Detect which cell encompasses the target text, then output its (x, y) center coordinate. 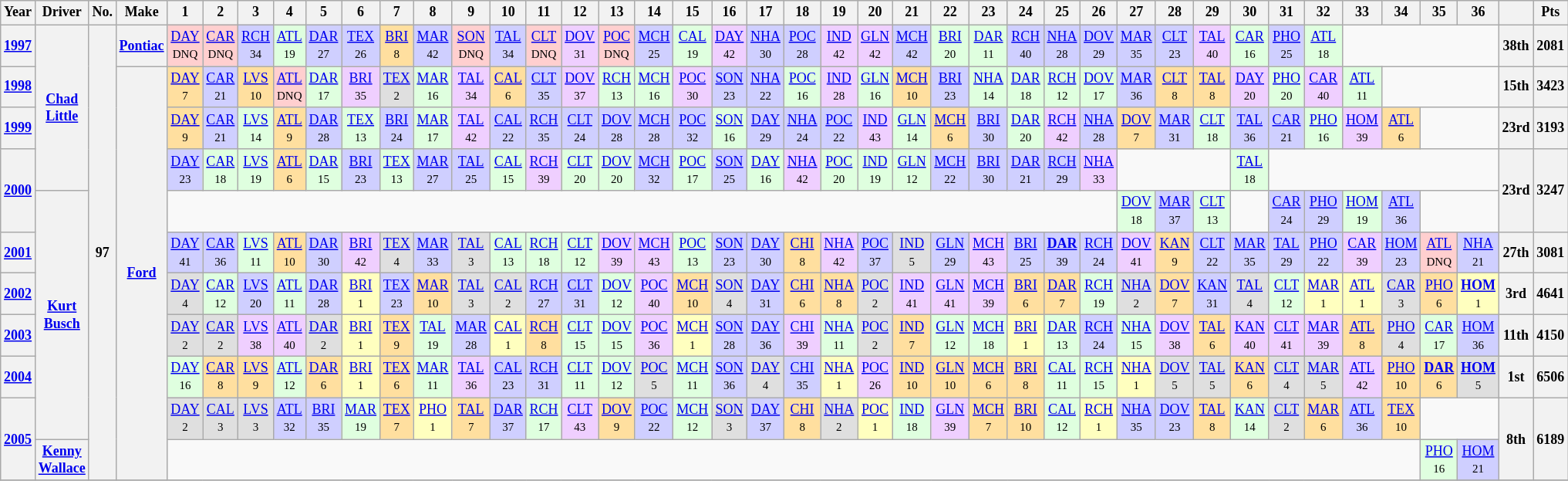
CAL2 (507, 294)
HOM21 (1479, 460)
DAR18 (1026, 87)
28 (1175, 12)
CAR2 (221, 336)
No. (102, 12)
27th (1516, 252)
DAY9 (185, 128)
KAN40 (1249, 336)
DOV39 (617, 252)
HOM5 (1479, 377)
POC13 (693, 252)
Pontiac (142, 46)
MCH42 (912, 46)
CAR24 (1286, 212)
DAR2 (324, 336)
RCH18 (544, 252)
36 (1479, 12)
CARDNQ (221, 46)
DAR21 (1026, 170)
CLT43 (580, 418)
3247 (1550, 190)
LVS9 (256, 377)
LVS20 (256, 294)
MAR5 (1324, 377)
3 (256, 12)
BRI42 (361, 252)
KAN14 (1249, 418)
CAL15 (507, 170)
MCH11 (693, 377)
15th (1516, 87)
ATL8 (1362, 336)
11th (1516, 336)
ATL10 (289, 252)
35 (1439, 12)
NHA22 (766, 87)
DAR27 (324, 46)
8 (433, 12)
2081 (1550, 46)
2000 (19, 190)
CLT22 (1212, 252)
NHA8 (839, 294)
PHO29 (1324, 212)
4 (289, 12)
MAR37 (1175, 212)
TAL18 (1249, 170)
CAL23 (507, 377)
CLT4 (1286, 377)
MAR11 (433, 377)
12 (580, 12)
MAR17 (433, 128)
POC28 (802, 46)
CLT24 (580, 128)
PHO25 (1286, 46)
MCH18 (989, 336)
DAR20 (1026, 128)
DOV29 (1099, 46)
DAY31 (766, 294)
GLN29 (950, 252)
RCH31 (544, 377)
DAR30 (324, 252)
Make (142, 12)
MCH39 (989, 294)
CAR36 (221, 252)
LVS3 (256, 418)
ATL42 (1362, 377)
CAR8 (221, 377)
33 (1362, 12)
MAR1 (1324, 294)
IND42 (839, 46)
DAR13 (1062, 336)
GLN14 (912, 128)
ATL12 (289, 377)
TAL6 (1212, 336)
IND28 (839, 87)
RCH34 (256, 46)
30 (1249, 12)
CLT18 (1212, 128)
TEX2 (396, 87)
19 (839, 12)
10 (507, 12)
POC26 (875, 377)
2 (221, 12)
DAY7 (185, 87)
Driver (62, 12)
27 (1136, 12)
DOV31 (580, 46)
MCH22 (950, 170)
RCH29 (1062, 170)
11 (544, 12)
4150 (1550, 336)
CAR17 (1439, 336)
CAL12 (1062, 418)
TAL5 (1212, 377)
RCH27 (544, 294)
2002 (19, 294)
PHO4 (1401, 336)
Chad Little (62, 108)
SON3 (730, 418)
15 (693, 12)
MCH25 (654, 46)
SONDNQ (471, 46)
GLN42 (875, 46)
LVS10 (256, 87)
BRI20 (950, 46)
TAL19 (433, 336)
BRI24 (396, 128)
CAL22 (507, 128)
1st (1516, 377)
MAR6 (1324, 418)
DAR11 (989, 46)
RCH12 (1062, 87)
18 (802, 12)
16 (730, 12)
MCH28 (654, 128)
7 (396, 12)
RCH13 (617, 87)
HOM39 (1362, 128)
CLT8 (1175, 87)
TEX7 (396, 418)
PHO22 (1324, 252)
TEX4 (396, 252)
TAL40 (1212, 46)
KAN31 (1212, 294)
LVS38 (256, 336)
CLTDNQ (544, 46)
TEX9 (396, 336)
4641 (1550, 294)
IND43 (875, 128)
CLT11 (580, 377)
DOV18 (1136, 212)
3423 (1550, 87)
Kenny Wallace (62, 460)
SON16 (730, 128)
MCH32 (654, 170)
24 (1026, 12)
DAY36 (766, 336)
GLN39 (950, 418)
17 (766, 12)
CLT13 (1212, 212)
SON4 (730, 294)
ATL19 (289, 46)
POC37 (875, 252)
22 (950, 12)
RCH40 (1026, 46)
DAY23 (185, 170)
SON36 (730, 377)
MAR36 (1136, 87)
NHA15 (1136, 336)
TAL29 (1286, 252)
KAN9 (1175, 252)
RCH42 (1062, 128)
Year (19, 12)
38th (1516, 46)
HOM23 (1401, 252)
ATL40 (289, 336)
MCH12 (693, 418)
DAR37 (507, 418)
POC36 (654, 336)
GLN16 (875, 87)
CAL11 (1062, 377)
CLT2 (1286, 418)
PHO1 (433, 418)
DOV5 (1175, 377)
CAL1 (507, 336)
CAR12 (221, 294)
CAR40 (1324, 87)
NHA14 (989, 87)
LVS14 (256, 128)
PHO20 (1286, 87)
29 (1212, 12)
IND10 (912, 377)
NHA24 (802, 128)
1 (185, 12)
3081 (1550, 252)
TEX6 (396, 377)
14 (654, 12)
POCDNQ (617, 46)
RCH8 (544, 336)
POC5 (654, 377)
CLT35 (544, 87)
CLT23 (1175, 46)
DAYDNQ (185, 46)
NHA30 (766, 46)
DOV9 (617, 418)
Ford (142, 273)
POC30 (693, 87)
2003 (19, 336)
CLT15 (580, 336)
3rd (1516, 294)
DOV38 (1175, 336)
MAR39 (1324, 336)
MAR33 (433, 252)
6506 (1550, 377)
CHI35 (802, 377)
25 (1062, 12)
NHA21 (1479, 252)
MCH1 (693, 336)
HOM1 (1479, 294)
CAR16 (1249, 46)
1997 (19, 46)
DAR39 (1062, 252)
RCH39 (544, 170)
26 (1099, 12)
MAR10 (433, 294)
IND18 (912, 418)
BRI25 (1026, 252)
ATL32 (289, 418)
20 (875, 12)
CAR18 (221, 170)
TAL4 (1249, 294)
5 (324, 12)
2004 (19, 377)
DAR17 (324, 87)
ATL9 (289, 128)
RCH35 (544, 128)
LVS19 (256, 170)
POC20 (839, 170)
CAL3 (221, 418)
BRI10 (1026, 418)
1998 (19, 87)
TAL25 (471, 170)
DOV23 (1175, 418)
DAR15 (324, 170)
DOV15 (617, 336)
MAR19 (361, 418)
MCH7 (989, 418)
MAR16 (433, 87)
RCH19 (1099, 294)
DAY29 (766, 128)
CAL19 (693, 46)
8th (1516, 439)
9 (471, 12)
MAR31 (1175, 128)
CAL13 (507, 252)
IND19 (875, 170)
CAR3 (1401, 294)
TEX23 (396, 294)
CAR39 (1362, 252)
SON28 (730, 336)
1999 (19, 128)
3193 (1550, 128)
POC40 (654, 294)
DOV41 (1136, 252)
NHA33 (1099, 170)
SON25 (730, 170)
MCH16 (654, 87)
POC1 (875, 418)
RCH17 (544, 418)
DAY42 (730, 46)
21 (912, 12)
PHO10 (1401, 377)
IND7 (912, 336)
DOV17 (1099, 87)
HOM36 (1479, 336)
CLT41 (1286, 336)
NHA35 (1136, 418)
CAL6 (507, 87)
POC32 (693, 128)
DOV28 (617, 128)
Pts (1550, 12)
TEX26 (361, 46)
DAY30 (766, 252)
2001 (19, 252)
CLT20 (580, 170)
RCH1 (1099, 418)
MAR28 (471, 336)
2005 (19, 439)
13 (617, 12)
POC16 (802, 87)
MAR27 (433, 170)
DAY41 (185, 252)
TAL42 (471, 128)
32 (1324, 12)
TEX10 (1401, 418)
34 (1401, 12)
CHI39 (802, 336)
IND41 (912, 294)
GLN41 (950, 294)
97 (102, 252)
IND5 (912, 252)
HOM19 (1362, 212)
GLN10 (950, 377)
LVS11 (256, 252)
CHI6 (802, 294)
BRI6 (1026, 294)
POC17 (693, 170)
PHO6 (1439, 294)
31 (1286, 12)
ATL1 (1362, 294)
6 (361, 12)
NHA11 (839, 336)
DAY20 (1249, 87)
TAL7 (471, 418)
6189 (1550, 439)
MAR42 (433, 46)
DOV37 (580, 87)
KAN6 (1249, 377)
CLT31 (580, 294)
DOV20 (617, 170)
DAY37 (766, 418)
Kurt Busch (62, 315)
23 (989, 12)
ATL18 (1324, 46)
RCH15 (1099, 377)
DAR7 (1062, 294)
